Extract the [X, Y] coordinate from the center of the cell holding the provided text.  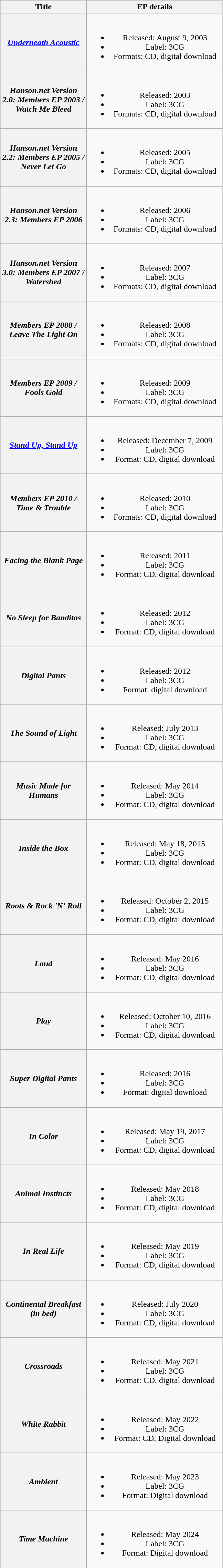
Released: May 2018Label: 3CGFormat: CD, digital download [155, 1194]
Released: 2012Label: 3CGFormat: digital download [155, 675]
Music Made for Humans [43, 791]
Members EP 2010 / Time & Trouble [43, 502]
Released: 2009Label: 3CGFormats: CD, digital download [155, 387]
In Color [43, 1136]
Released: December 7, 2009Label: 3CGFormat: CD, digital download [155, 445]
Released: July 2020Label: 3CGFormat: CD, digital download [155, 1309]
Released: May 2019Label: 3CGFormat: CD, digital download [155, 1251]
Released: 2008Label: 3CGFormats: CD, digital download [155, 330]
Hanson.net Version 2.2: Members EP 2005 / Never Let Go [43, 157]
Loud [43, 964]
Released: 2011Label: 3CGFormat: CD, digital download [155, 560]
Ambient [43, 1481]
In Real Life [43, 1251]
Released: May 2022Label: 3CGFormat: CD, Digital download [155, 1424]
Released: May 2021Label: 3CGFormat: CD, digital download [155, 1366]
Released: 2007Label: 3CGFormats: CD, digital download [155, 272]
Released: 2003Label: 3CGFormats: CD, digital download [155, 100]
Released: 2006Label: 3CGFormats: CD, digital download [155, 215]
Released: August 9, 2003Label: 3CGFormats: CD, digital download [155, 42]
Released: May 2014Label: 3CGFormat: CD, digital download [155, 791]
White Rabbit [43, 1424]
Released: 2005Label: 3CGFormats: CD, digital download [155, 157]
Released: May 19, 2017Label: 3CGFormat: CD, digital download [155, 1136]
Hanson.net Version 2.3: Members EP 2006 [43, 215]
No Sleep for Banditos [43, 618]
Inside the Box [43, 848]
Hanson.net Version 3.0: Members EP 2007 / Watershed [43, 272]
Roots & Rock 'N' Roll [43, 906]
Released: May 18, 2015Label: 3CGFormat: CD, digital download [155, 848]
Members EP 2008 / Leave The Light On [43, 330]
Members EP 2009 / Fools Gold [43, 387]
Released: 2010Label: 3CGFormats: CD, digital download [155, 502]
The Sound of Light [43, 733]
Time Machine [43, 1539]
Released: May 2023Label: 3CGFormat: Digital download [155, 1481]
Released: May 2024Label: 3CGFormat: Digital download [155, 1539]
Digital Pants [43, 675]
Super Digital Pants [43, 1079]
Released: 2016Label: 3CGFormat: digital download [155, 1079]
Underneath Acoustic [43, 42]
Continental Breakfast (in bed) [43, 1309]
Facing the Blank Page [43, 560]
Stand Up, Stand Up [43, 445]
Hanson.net Version 2.0: Members EP 2003 / Watch Me Bleed [43, 100]
Play [43, 1021]
Title [43, 7]
Released: May 2016Label: 3CGFormat: CD, digital download [155, 964]
Released: 2012Label: 3CGFormat: CD, digital download [155, 618]
Released: October 10, 2016Label: 3CGFormat: CD, digital download [155, 1021]
Released: October 2, 2015Label: 3CGFormat: CD, digital download [155, 906]
Released: July 2013Label: 3CGFormat: CD, digital download [155, 733]
Crossroads [43, 1366]
Animal Instincts [43, 1194]
EP details [155, 7]
